Capture the cell that displays the provided text and extract its [x, y] central coordinate. 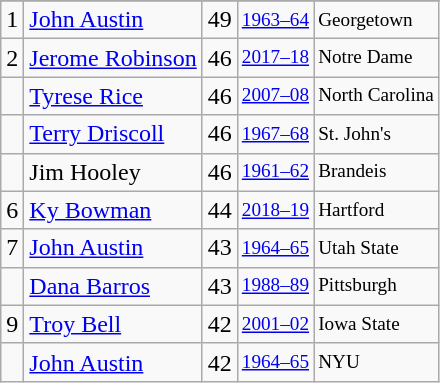
Utah State [376, 248]
Terry Driscoll [113, 134]
Pittsburgh [376, 286]
Dana Barros [113, 286]
Notre Dame [376, 58]
2 [12, 58]
Troy Bell [113, 324]
2007–08 [275, 96]
6 [12, 210]
1963–64 [275, 20]
1988–89 [275, 286]
Jerome Robinson [113, 58]
1967–68 [275, 134]
Tyrese Rice [113, 96]
1961–62 [275, 172]
Jim Hooley [113, 172]
North Carolina [376, 96]
Brandeis [376, 172]
Ky Bowman [113, 210]
Georgetown [376, 20]
2001–02 [275, 324]
49 [220, 20]
1 [12, 20]
St. John's [376, 134]
2017–18 [275, 58]
Iowa State [376, 324]
Hartford [376, 210]
9 [12, 324]
7 [12, 248]
2018–19 [275, 210]
44 [220, 210]
NYU [376, 362]
